For the text-containing cell, return its midpoint in [X, Y] coordinate format. 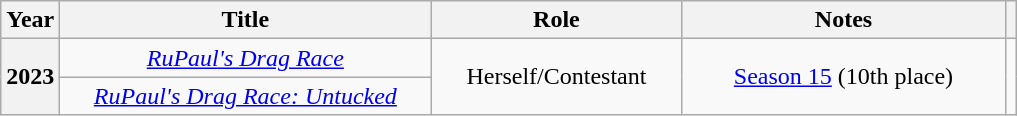
Season 15 (10th place) [844, 77]
RuPaul's Drag Race [246, 58]
2023 [30, 77]
RuPaul's Drag Race: Untucked [246, 96]
Role [556, 20]
Herself/Contestant [556, 77]
Notes [844, 20]
Title [246, 20]
Year [30, 20]
